For the text-containing cell, return its midpoint in (x, y) coordinate format. 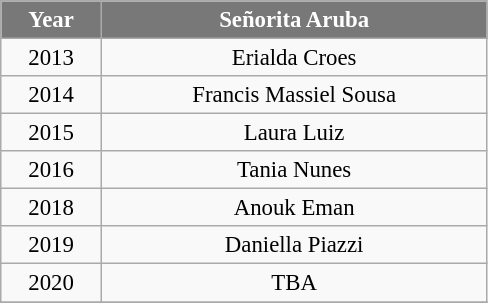
2013 (52, 58)
2016 (52, 170)
Tania Nunes (294, 170)
Year (52, 20)
Erialda Croes (294, 58)
TBA (294, 283)
2015 (52, 133)
Francis Massiel Sousa (294, 95)
Laura Luiz (294, 133)
2019 (52, 245)
2014 (52, 95)
2020 (52, 283)
Señorita Aruba (294, 20)
Anouk Eman (294, 208)
2018 (52, 208)
Daniella Piazzi (294, 245)
